Extract the (X, Y) coordinate from the center of the cell holding the provided text.  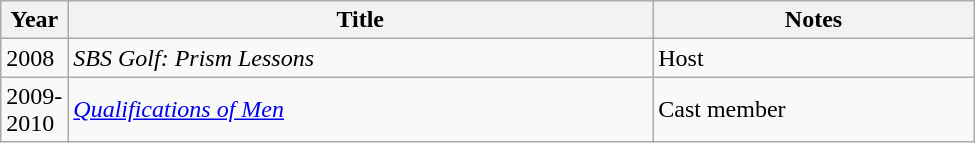
Qualifications of Men (360, 110)
Year (34, 20)
SBS Golf: Prism Lessons (360, 58)
Title (360, 20)
2008 (34, 58)
Notes (814, 20)
Host (814, 58)
2009-2010 (34, 110)
Cast member (814, 110)
